Find where the given text appears and provide that cell's center as [x, y] coordinate. 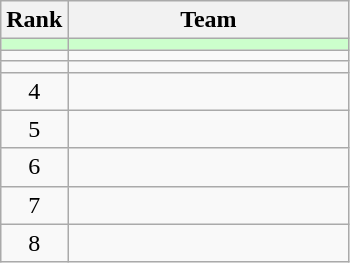
6 [34, 167]
Rank [34, 20]
7 [34, 205]
8 [34, 243]
4 [34, 91]
Team [208, 20]
5 [34, 129]
